Output the (x, y) coordinate of the center of the cell containing the given text.  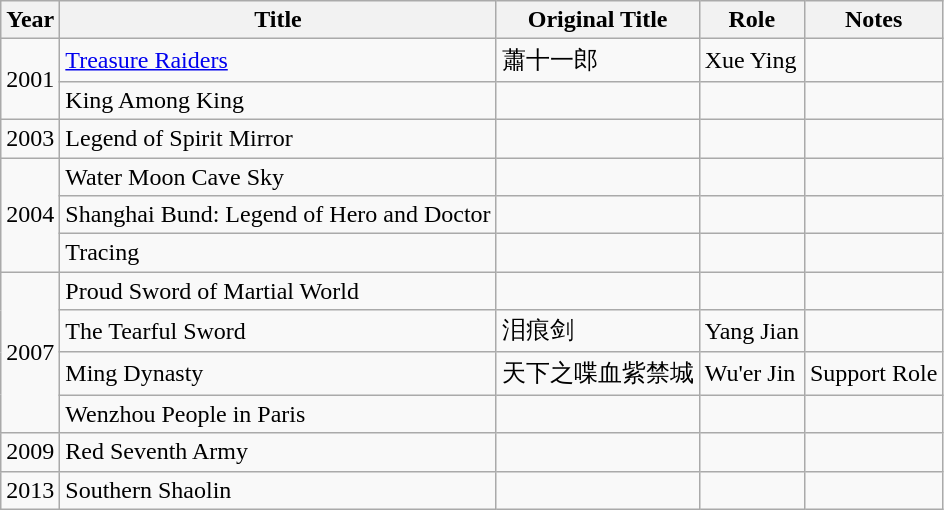
2004 (30, 215)
Ming Dynasty (278, 374)
蕭十一郎 (598, 60)
Support Role (873, 374)
Legend of Spirit Mirror (278, 138)
Red Seventh Army (278, 452)
2013 (30, 490)
Tracing (278, 253)
Year (30, 20)
Role (752, 20)
Treasure Raiders (278, 60)
Water Moon Cave Sky (278, 177)
Yang Jian (752, 332)
Title (278, 20)
2001 (30, 80)
Xue Ying (752, 60)
Southern Shaolin (278, 490)
Shanghai Bund: Legend of Hero and Doctor (278, 215)
Notes (873, 20)
The Tearful Sword (278, 332)
泪痕剑 (598, 332)
Wu'er Jin (752, 374)
Wenzhou People in Paris (278, 414)
2003 (30, 138)
2007 (30, 352)
2009 (30, 452)
King Among King (278, 100)
Original Title (598, 20)
天下之喋血紫禁城 (598, 374)
Proud Sword of Martial World (278, 291)
